Search for the cell housing the specified text and yield its [x, y] center coordinate. 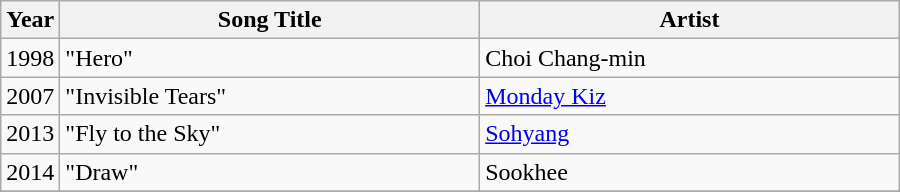
Artist [690, 20]
2013 [30, 134]
Year [30, 20]
"Draw" [270, 172]
"Invisible Tears" [270, 96]
2014 [30, 172]
"Hero" [270, 58]
1998 [30, 58]
Choi Chang-min [690, 58]
Sookhee [690, 172]
Monday Kiz [690, 96]
Song Title [270, 20]
"Fly to the Sky" [270, 134]
2007 [30, 96]
Sohyang [690, 134]
